Detect which cell encompasses the target text, then output its (X, Y) center coordinate. 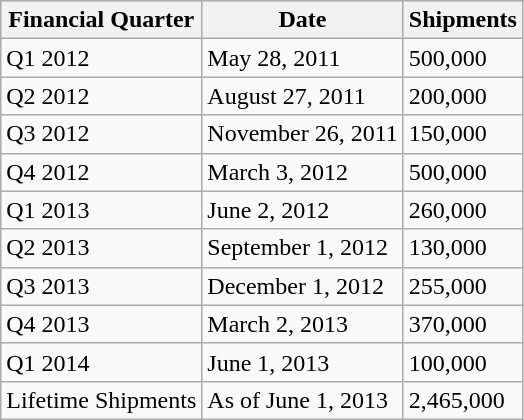
Shipments (462, 20)
December 1, 2012 (302, 286)
2,465,000 (462, 400)
Q4 2013 (102, 324)
370,000 (462, 324)
Date (302, 20)
Q3 2012 (102, 134)
March 2, 2013 (302, 324)
Q1 2013 (102, 210)
Q1 2012 (102, 58)
Q4 2012 (102, 172)
Q1 2014 (102, 362)
November 26, 2011 (302, 134)
Q2 2013 (102, 248)
As of June 1, 2013 (302, 400)
Q3 2013 (102, 286)
260,000 (462, 210)
Lifetime Shipments (102, 400)
Financial Quarter (102, 20)
May 28, 2011 (302, 58)
Q2 2012 (102, 96)
August 27, 2011 (302, 96)
200,000 (462, 96)
150,000 (462, 134)
September 1, 2012 (302, 248)
130,000 (462, 248)
June 1, 2013 (302, 362)
June 2, 2012 (302, 210)
100,000 (462, 362)
March 3, 2012 (302, 172)
255,000 (462, 286)
